From the cell containing the given text, extract its center point as [x, y] coordinate. 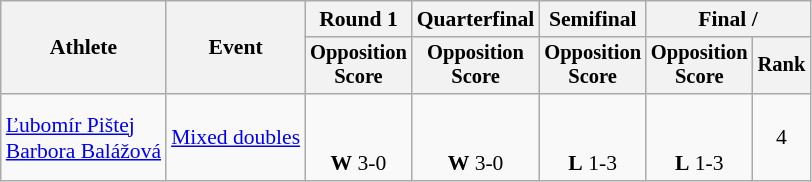
Ľubomír PištejBarbora Balážová [84, 138]
Mixed doubles [236, 138]
Final / [728, 19]
Athlete [84, 48]
Event [236, 48]
Quarterfinal [476, 19]
Round 1 [358, 19]
4 [782, 138]
Rank [782, 66]
Semifinal [592, 19]
